Identify which cell holds the provided text, then report its [x, y] central coordinate. 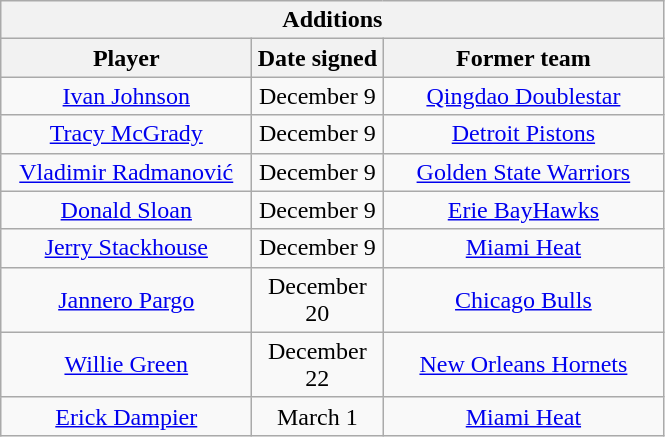
December 20 [318, 300]
March 1 [318, 416]
Ivan Johnson [126, 96]
Jannero Pargo [126, 300]
Tracy McGrady [126, 134]
Qingdao Doublestar [524, 96]
Player [126, 58]
Erie BayHawks [524, 210]
Erick Dampier [126, 416]
Vladimir Radmanović [126, 172]
Chicago Bulls [524, 300]
Detroit Pistons [524, 134]
Jerry Stackhouse [126, 248]
December 22 [318, 364]
Donald Sloan [126, 210]
New Orleans Hornets [524, 364]
Golden State Warriors [524, 172]
Date signed [318, 58]
Additions [332, 20]
Former team [524, 58]
Willie Green [126, 364]
